Scan for the cell matching the given text and deliver its [x, y] coordinate at center. 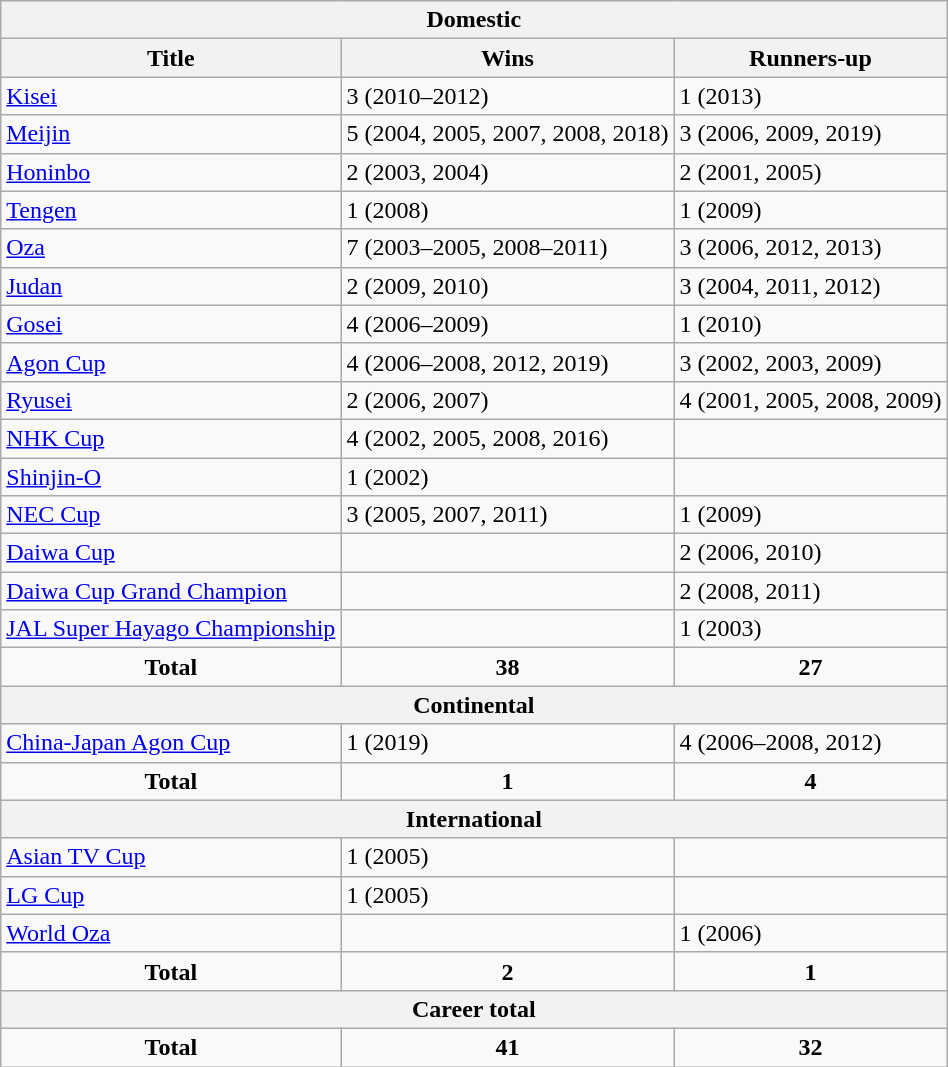
4 (2001, 2005, 2008, 2009) [810, 400]
3 (2004, 2011, 2012) [810, 286]
Continental [474, 705]
3 (2010–2012) [508, 96]
International [474, 819]
1 (2006) [810, 933]
38 [508, 667]
Daiwa Cup Grand Champion [171, 591]
Agon Cup [171, 362]
1 (2010) [810, 324]
4 (2006–2009) [508, 324]
1 (2013) [810, 96]
1 (2003) [810, 629]
Domestic [474, 20]
1 (2002) [508, 477]
Asian TV Cup [171, 857]
Ryusei [171, 400]
3 (2002, 2003, 2009) [810, 362]
JAL Super Hayago Championship [171, 629]
China-Japan Agon Cup [171, 743]
LG Cup [171, 895]
7 (2003–2005, 2008–2011) [508, 248]
Title [171, 58]
Gosei [171, 324]
2 (2008, 2011) [810, 591]
World Oza [171, 933]
4 (2006–2008, 2012, 2019) [508, 362]
Honinbo [171, 172]
Kisei [171, 96]
NEC Cup [171, 515]
NHK Cup [171, 438]
4 [810, 781]
2 (2006, 2010) [810, 553]
5 (2004, 2005, 2007, 2008, 2018) [508, 134]
41 [508, 1047]
1 (2019) [508, 743]
27 [810, 667]
2 [508, 971]
Wins [508, 58]
1 (2008) [508, 210]
Oza [171, 248]
2 (2003, 2004) [508, 172]
Shinjin-O [171, 477]
Meijin [171, 134]
4 (2006–2008, 2012) [810, 743]
2 (2001, 2005) [810, 172]
3 (2005, 2007, 2011) [508, 515]
Daiwa Cup [171, 553]
Tengen [171, 210]
2 (2006, 2007) [508, 400]
3 (2006, 2012, 2013) [810, 248]
Career total [474, 1009]
3 (2006, 2009, 2019) [810, 134]
4 (2002, 2005, 2008, 2016) [508, 438]
32 [810, 1047]
2 (2009, 2010) [508, 286]
Runners-up [810, 58]
Judan [171, 286]
